Scan for the cell matching the given text and deliver its [x, y] coordinate at center. 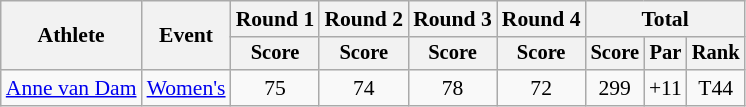
74 [364, 88]
299 [615, 88]
T44 [716, 88]
72 [542, 88]
78 [452, 88]
Total [666, 19]
Round 2 [364, 19]
Athlete [72, 36]
+11 [666, 88]
Rank [716, 54]
75 [276, 88]
Round 3 [452, 19]
Event [186, 36]
Anne van Dam [72, 88]
Par [666, 54]
Round 4 [542, 19]
Women's [186, 88]
Round 1 [276, 19]
